Scan for the cell matching the given text and deliver its [x, y] coordinate at center. 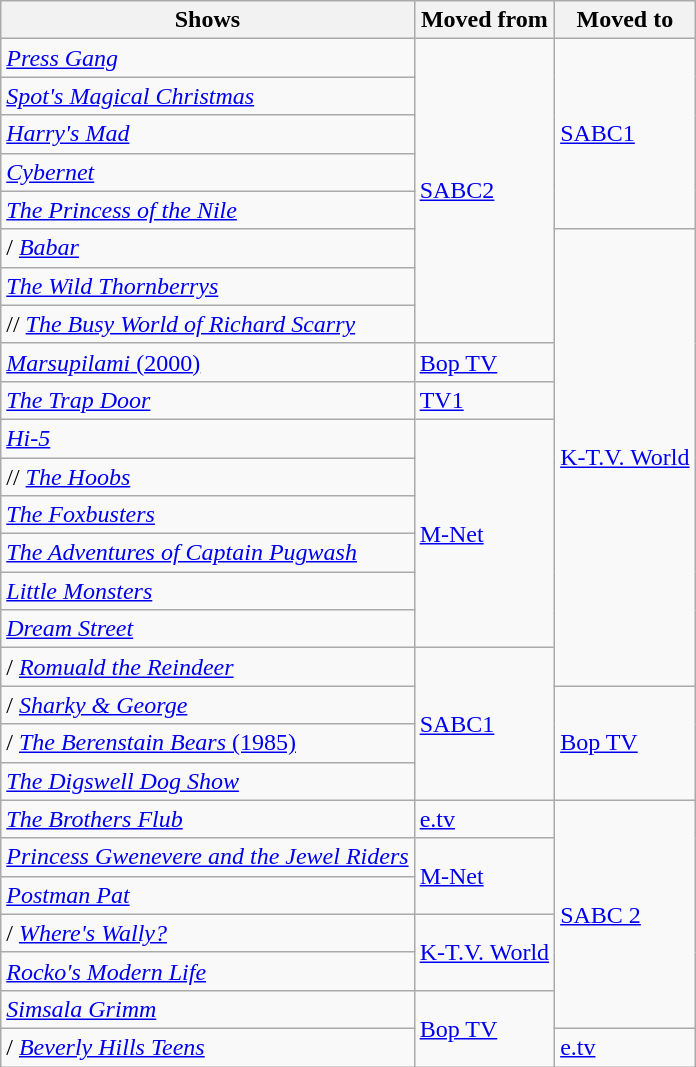
The Wild Thornberrys [208, 286]
Moved from [484, 20]
Shows [208, 20]
The Princess of the Nile [208, 210]
Marsupilami (2000) [208, 362]
TV1 [484, 400]
Postman Pat [208, 895]
The Foxbusters [208, 515]
/ Sharky & George [208, 705]
/ Where's Wally? [208, 933]
Cybernet [208, 172]
// The Hoobs [208, 477]
/ Romuald the Reindeer [208, 667]
The Digswell Dog Show [208, 781]
// The Busy World of Richard Scarry [208, 324]
Rocko's Modern Life [208, 971]
The Brothers Flub [208, 819]
Harry's Mad [208, 134]
Hi-5 [208, 438]
/ Beverly Hills Teens [208, 1047]
Press Gang [208, 58]
Simsala Grimm [208, 1009]
SABC 2 [625, 914]
/ The Berenstain Bears (1985) [208, 743]
/ Babar [208, 248]
Moved to [625, 20]
Dream Street [208, 629]
The Adventures of Captain Pugwash [208, 553]
Little Monsters [208, 591]
Princess Gwenevere and the Jewel Riders [208, 857]
Spot's Magical Christmas [208, 96]
SABC2 [484, 191]
The Trap Door [208, 400]
